Extract the [X, Y] coordinate from the center of the cell holding the provided text.  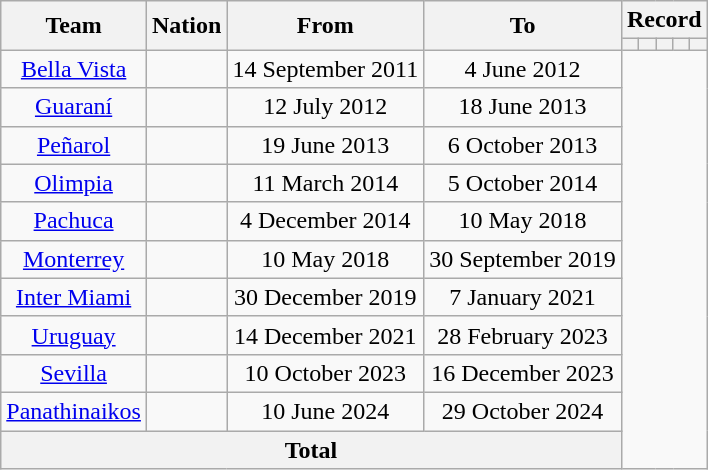
To [523, 26]
Olimpia [74, 183]
4 June 2012 [523, 69]
Nation [186, 26]
4 December 2014 [326, 221]
Peñarol [74, 145]
7 January 2021 [523, 297]
Guaraní [74, 107]
Record [664, 20]
Pachuca [74, 221]
6 October 2013 [523, 145]
29 October 2024 [523, 411]
5 October 2014 [523, 183]
Sevilla [74, 373]
Bella Vista [74, 69]
18 June 2013 [523, 107]
12 July 2012 [326, 107]
14 September 2011 [326, 69]
10 October 2023 [326, 373]
Inter Miami [74, 297]
Team [74, 26]
Uruguay [74, 335]
16 December 2023 [523, 373]
14 December 2021 [326, 335]
19 June 2013 [326, 145]
30 September 2019 [523, 259]
Panathinaikos [74, 411]
11 March 2014 [326, 183]
10 June 2024 [326, 411]
30 December 2019 [326, 297]
Total [312, 449]
Monterrey [74, 259]
From [326, 26]
28 February 2023 [523, 335]
